Provide the (x, y) coordinate of the cell's center where the given text is located.  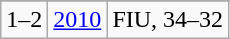
FIU, 34–32 (168, 20)
1–2 (24, 20)
2010 (78, 20)
